Return the (X, Y) coordinate for the center point of the cell that contains the specified text.  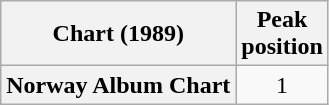
Norway Album Chart (118, 85)
1 (282, 85)
Peakposition (282, 34)
Chart (1989) (118, 34)
